Output the (x, y) coordinate of the center of the cell containing the given text.  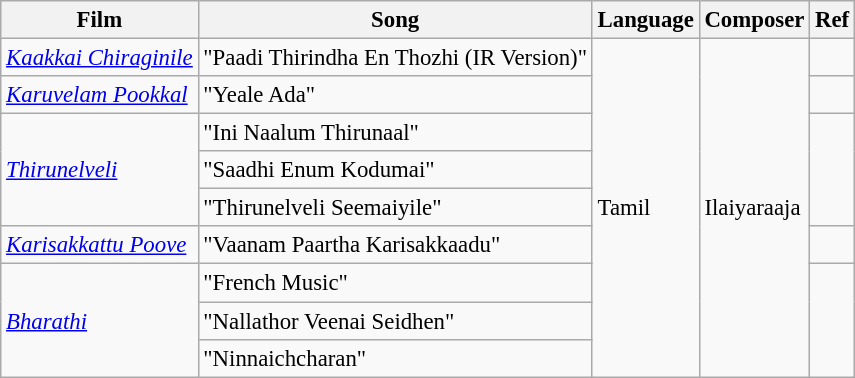
Karuvelam Pookkal (100, 95)
"Ini Naalum Thirunaal" (395, 133)
"Saadhi Enum Kodumai" (395, 170)
"Paadi Thirindha En Thozhi (IR Version)" (395, 58)
Bharathi (100, 320)
"Yeale Ada" (395, 95)
"Thirunelveli Seemaiyile" (395, 208)
"Vaanam Paartha Karisakkaadu" (395, 245)
Ilaiyaraaja (754, 208)
Language (646, 20)
Thirunelveli (100, 170)
Song (395, 20)
Composer (754, 20)
Kaakkai Chiraginile (100, 58)
Karisakkattu Poove (100, 245)
"Ninnaichcharan" (395, 358)
"Nallathor Veenai Seidhen" (395, 321)
Film (100, 20)
Tamil (646, 208)
Ref (832, 20)
"French Music" (395, 283)
